Extract the [X, Y] coordinate from the center of the cell holding the provided text.  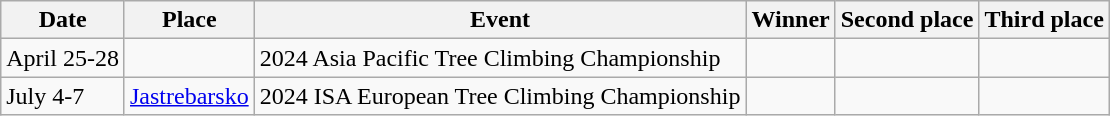
April 25-28 [63, 58]
Winner [790, 20]
Place [189, 20]
Second place [907, 20]
Event [500, 20]
July 4-7 [63, 96]
Jastrebarsko [189, 96]
Third place [1044, 20]
2024 ISA European Tree Climbing Championship [500, 96]
2024 Asia Pacific Tree Climbing Championship [500, 58]
Date [63, 20]
